Locate the cell with the specified text and output its (X, Y) center coordinate. 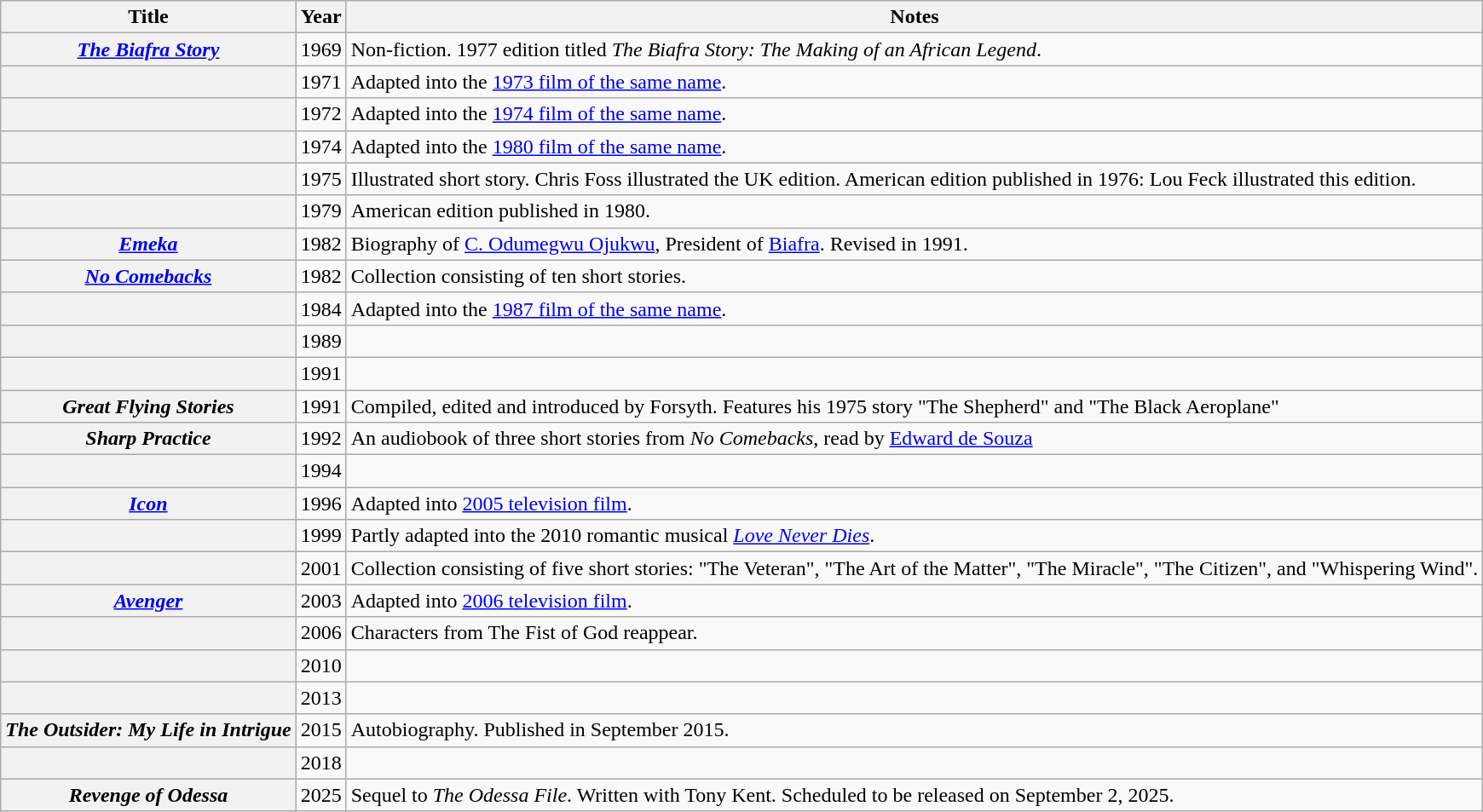
2006 (320, 633)
Avenger (148, 601)
Notes (915, 17)
No Comebacks (148, 276)
1974 (320, 147)
1979 (320, 211)
Adapted into the 1974 film of the same name. (915, 114)
1994 (320, 471)
Characters from The Fist of God reappear. (915, 633)
Emeka (148, 244)
1969 (320, 49)
Revenge of Odessa (148, 795)
Title (148, 17)
2015 (320, 730)
Illustrated short story. Chris Foss illustrated the UK edition. American edition published in 1976: Lou Feck illustrated this edition. (915, 179)
1971 (320, 82)
Non-fiction. 1977 edition titled The Biafra Story: The Making of an African Legend. (915, 49)
Icon (148, 504)
1996 (320, 504)
2003 (320, 601)
Compiled, edited and introduced by Forsyth. Features his 1975 story "The Shepherd" and "The Black Aeroplane" (915, 406)
2010 (320, 665)
2013 (320, 698)
Collection consisting of five short stories: "The Veteran", "The Art of the Matter", "The Miracle", "The Citizen", and "Whispering Wind". (915, 568)
2001 (320, 568)
1992 (320, 439)
Adapted into 2005 television film. (915, 504)
American edition published in 1980. (915, 211)
Biography of C. Odumegwu Ojukwu, President of Biafra. Revised in 1991. (915, 244)
The Outsider: My Life in Intrigue (148, 730)
Adapted into the 1980 film of the same name. (915, 147)
Partly adapted into the 2010 romantic musical Love Never Dies. (915, 536)
Great Flying Stories (148, 406)
1984 (320, 308)
Adapted into the 1987 film of the same name. (915, 308)
The Biafra Story (148, 49)
Autobiography. Published in September 2015. (915, 730)
Sequel to The Odessa File. Written with Tony Kent. Scheduled to be released on September 2, 2025. (915, 795)
1989 (320, 341)
Adapted into the 1973 film of the same name. (915, 82)
1975 (320, 179)
Adapted into 2006 television film. (915, 601)
1999 (320, 536)
2025 (320, 795)
An audiobook of three short stories from No Comebacks, read by Edward de Souza (915, 439)
Sharp Practice (148, 439)
Collection consisting of ten short stories. (915, 276)
1972 (320, 114)
2018 (320, 763)
Year (320, 17)
